Return (x, y) of the center of cell containing provided text 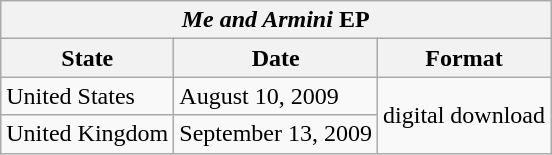
United Kingdom (88, 134)
September 13, 2009 (276, 134)
August 10, 2009 (276, 96)
Date (276, 58)
United States (88, 96)
Format (464, 58)
digital download (464, 115)
Me and Armini EP (276, 20)
State (88, 58)
